Capture the cell that displays the provided text and extract its (X, Y) central coordinate. 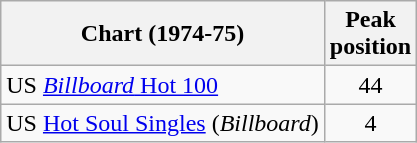
Chart (1974-75) (163, 34)
Peakposition (370, 34)
44 (370, 85)
US Hot Soul Singles (Billboard) (163, 123)
4 (370, 123)
US Billboard Hot 100 (163, 85)
